For the text-containing cell, return its midpoint in [x, y] coordinate format. 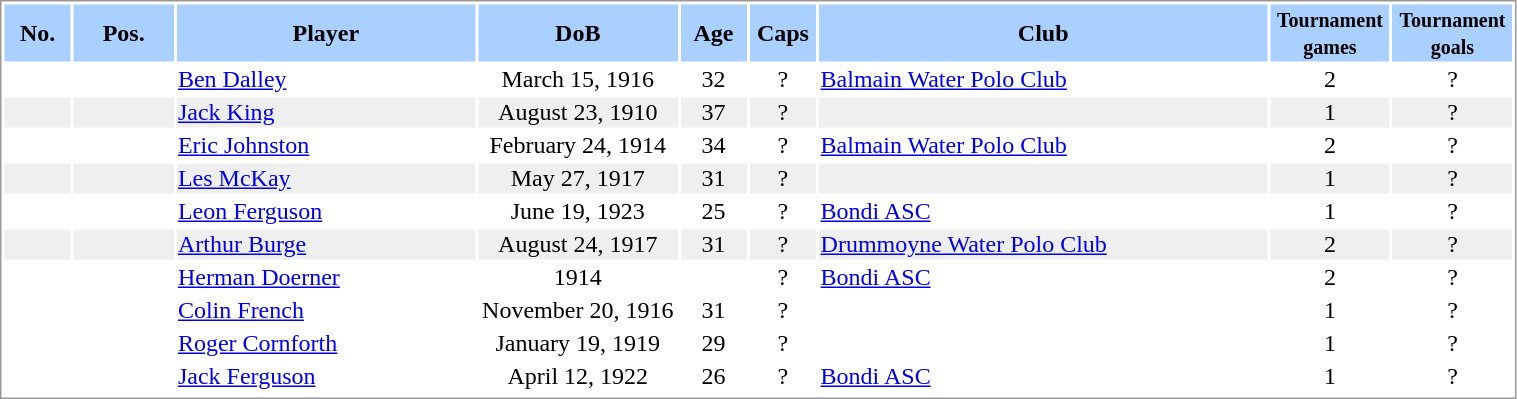
Caps [783, 32]
Tournamentgames [1330, 32]
Pos. [124, 32]
June 19, 1923 [578, 211]
32 [713, 79]
Eric Johnston [326, 145]
26 [713, 377]
DoB [578, 32]
Colin French [326, 311]
Arthur Burge [326, 245]
Drummoyne Water Polo Club [1043, 245]
Jack King [326, 113]
April 12, 1922 [578, 377]
May 27, 1917 [578, 179]
Ben Dalley [326, 79]
March 15, 1916 [578, 79]
34 [713, 145]
January 19, 1919 [578, 343]
Club [1043, 32]
Herman Doerner [326, 277]
Tournamentgoals [1453, 32]
November 20, 1916 [578, 311]
February 24, 1914 [578, 145]
Age [713, 32]
Les McKay [326, 179]
No. [37, 32]
August 24, 1917 [578, 245]
25 [713, 211]
Jack Ferguson [326, 377]
Leon Ferguson [326, 211]
Player [326, 32]
29 [713, 343]
1914 [578, 277]
August 23, 1910 [578, 113]
Roger Cornforth [326, 343]
37 [713, 113]
